Scan for the cell matching the given text and deliver its [X, Y] coordinate at center. 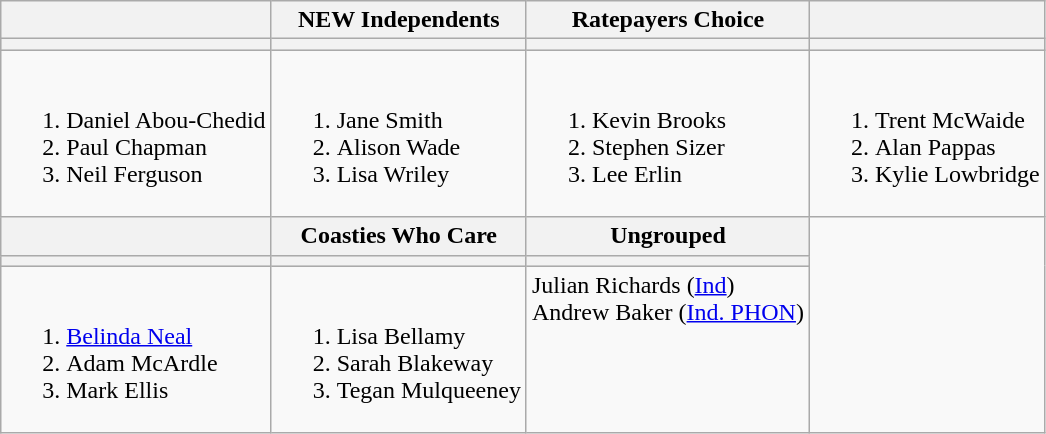
Daniel Abou-ChedidPaul ChapmanNeil Ferguson [136, 134]
Trent McWaideAlan PappasKylie Lowbridge [927, 134]
Ungrouped [668, 236]
Jane SmithAlison WadeLisa Wriley [398, 134]
Ratepayers Choice [668, 20]
Kevin BrooksStephen SizerLee Erlin [668, 134]
Lisa BellamySarah BlakewayTegan Mulqueeney [398, 350]
NEW Independents [398, 20]
Coasties Who Care [398, 236]
Belinda NealAdam McArdleMark Ellis [136, 350]
Julian Richards (Ind) Andrew Baker (Ind. PHON) [668, 350]
